Find where the given text appears and provide that cell's center as [X, Y] coordinate. 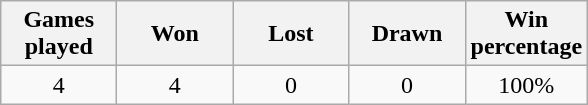
Drawn [407, 34]
Games played [59, 34]
Lost [291, 34]
100% [526, 85]
Win percentage [526, 34]
Won [175, 34]
